For the text-containing cell, return its midpoint in [X, Y] coordinate format. 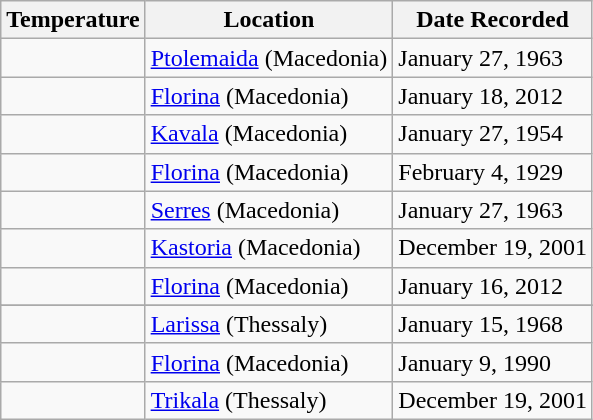
Location [269, 20]
Serres (Macedonia) [269, 210]
January 16, 2012 [493, 286]
January 27, 1954 [493, 134]
February 4, 1929 [493, 172]
January 18, 2012 [493, 96]
Ptolemaida (Macedonia) [269, 58]
Kavala (Macedonia) [269, 134]
Kastoria (Macedonia) [269, 248]
Trikala (Thessaly) [269, 400]
January 9, 1990 [493, 362]
January 15, 1968 [493, 324]
Temperature [73, 20]
Date Recorded [493, 20]
Larissa (Thessaly) [269, 324]
